Output the [X, Y] coordinate of the center of the cell containing the given text.  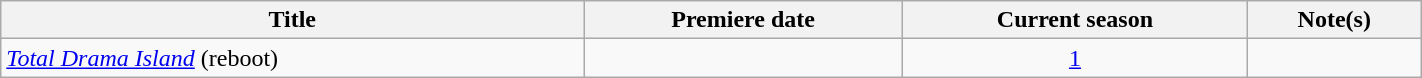
Premiere date [744, 20]
1 [1076, 58]
Note(s) [1334, 20]
Current season [1076, 20]
Total Drama Island (reboot) [292, 58]
Title [292, 20]
